Output the (X, Y) coordinate of the center of the cell containing the given text.  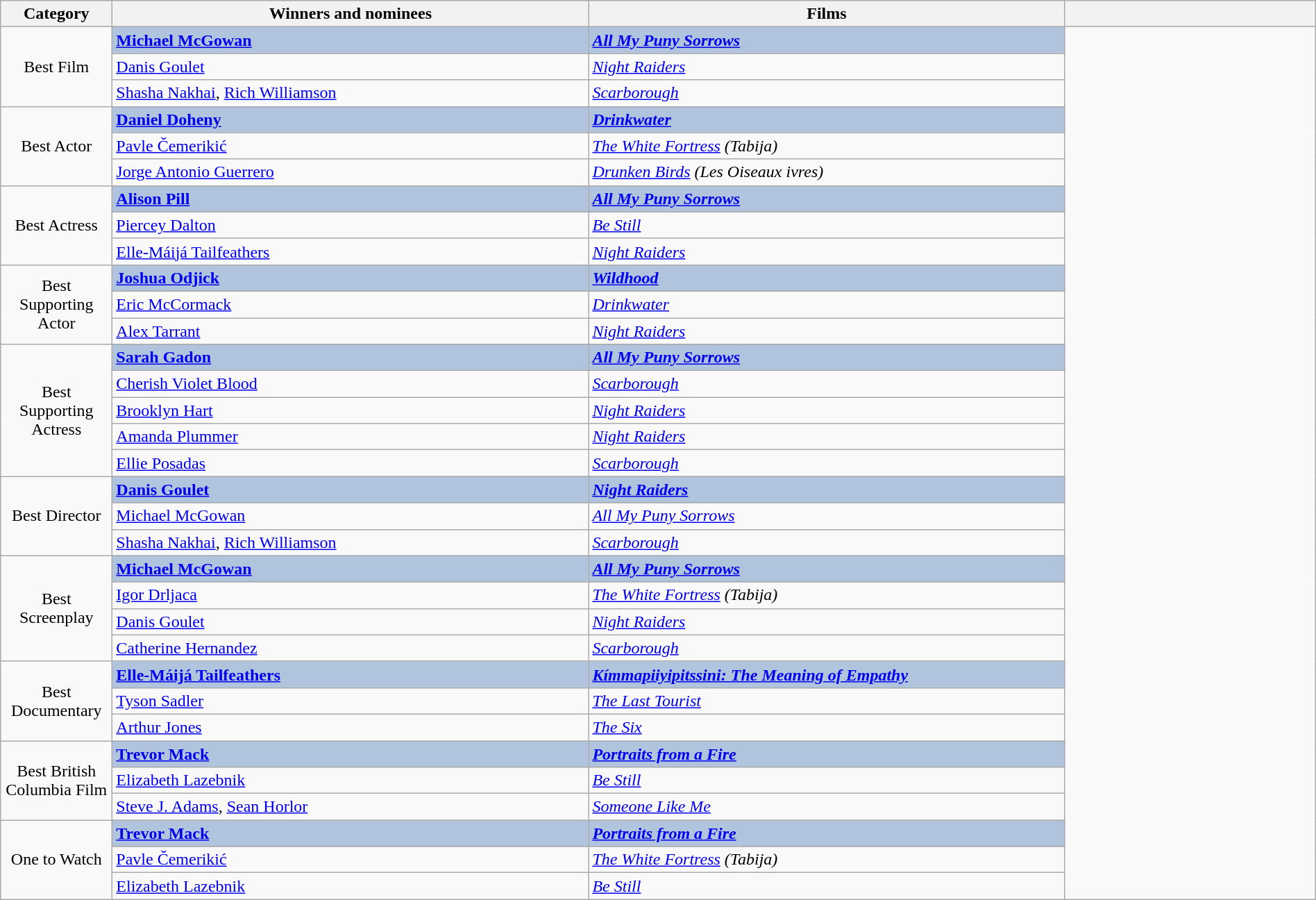
One to Watch (57, 860)
Catherine Hernandez (351, 648)
Best Documentary (57, 701)
The Last Tourist (827, 701)
Joshua Odjick (351, 278)
Kímmapiiyipitssini: The Meaning of Empathy (827, 674)
Best Supporting Actor (57, 304)
Cherish Violet Blood (351, 384)
Best Supporting Actress (57, 410)
Piercey Dalton (351, 225)
Amanda Plummer (351, 437)
Best Director (57, 516)
Someone Like Me (827, 807)
Brooklyn Hart (351, 410)
Eric McCormack (351, 304)
Daniel Doheny (351, 119)
Best British Columbia Film (57, 780)
Alison Pill (351, 199)
Drunken Birds (Les Oiseaux ivres) (827, 172)
Jorge Antonio Guerrero (351, 172)
Best Film (57, 67)
Igor Drljaca (351, 595)
Films (827, 14)
Arthur Jones (351, 727)
Ellie Posadas (351, 463)
Sarah Gadon (351, 358)
Wildhood (827, 278)
The Six (827, 727)
Best Screenplay (57, 608)
Winners and nominees (351, 14)
Tyson Sadler (351, 701)
Steve J. Adams, Sean Horlor (351, 807)
Best Actress (57, 225)
Category (57, 14)
Alex Tarrant (351, 331)
Best Actor (57, 146)
